Identify which cell holds the provided text, then report its [X, Y] central coordinate. 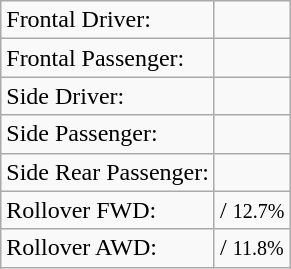
/ 11.8% [252, 248]
/ 12.7% [252, 210]
Side Rear Passenger: [108, 172]
Rollover FWD: [108, 210]
Rollover AWD: [108, 248]
Frontal Driver: [108, 20]
Frontal Passenger: [108, 58]
Side Passenger: [108, 134]
Side Driver: [108, 96]
